Locate the cell with the specified text and output its (x, y) center coordinate. 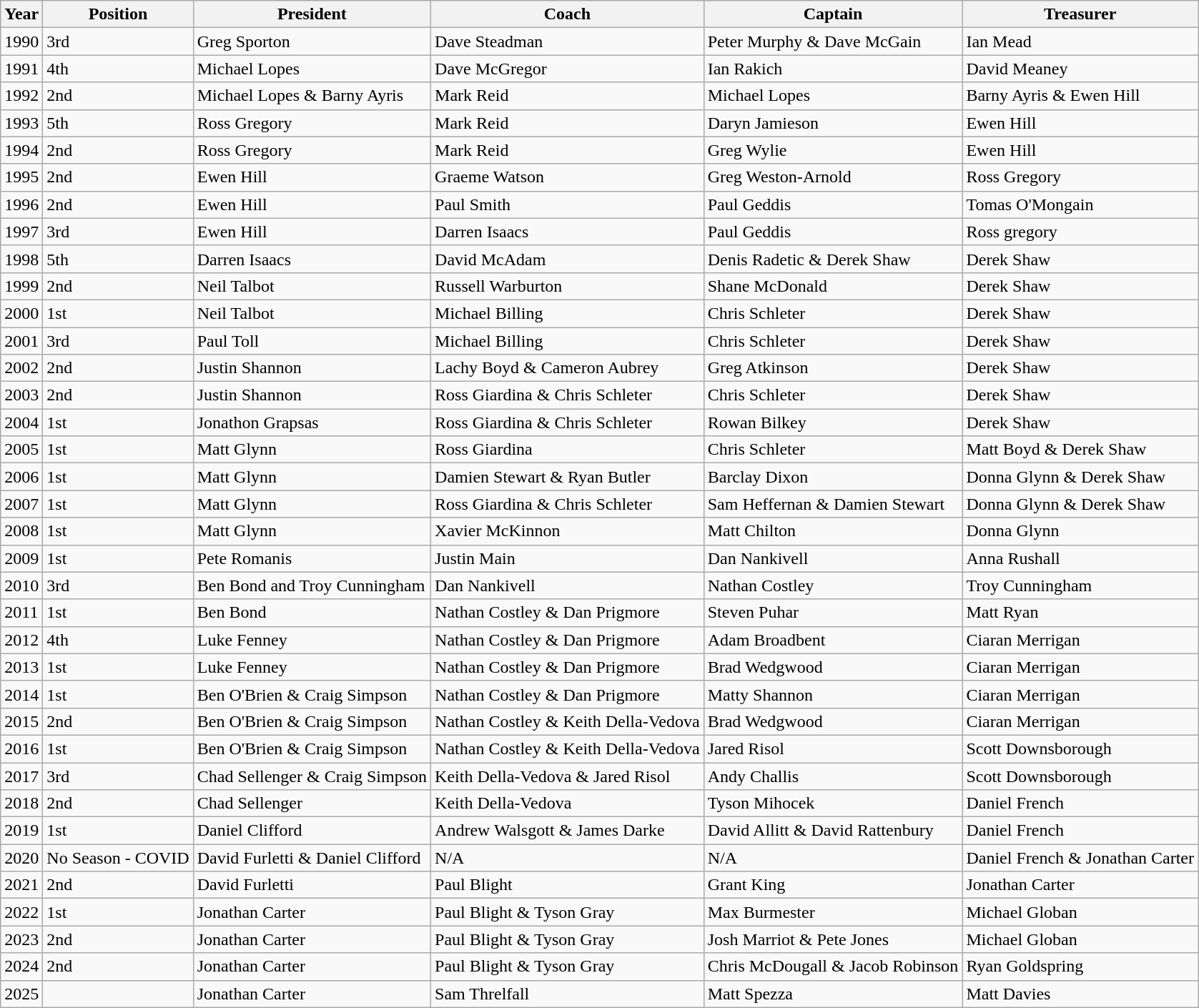
Daniel French & Jonathan Carter (1080, 858)
Greg Weston-Arnold (833, 177)
2000 (21, 313)
2022 (21, 912)
Denis Radetic & Derek Shaw (833, 259)
Paul Smith (568, 204)
1990 (21, 41)
Greg Sporton (312, 41)
2007 (21, 504)
Coach (568, 14)
2004 (21, 423)
Dave McGregor (568, 69)
Rowan Bilkey (833, 423)
Ian Rakich (833, 69)
Matt Ryan (1080, 613)
Tomas O'Mongain (1080, 204)
Grant King (833, 885)
Chad Sellenger (312, 804)
President (312, 14)
Dave Steadman (568, 41)
2012 (21, 640)
Matt Spezza (833, 994)
Michael Lopes & Barny Ayris (312, 96)
Matt Chilton (833, 531)
2015 (21, 721)
Daniel Clifford (312, 831)
Troy Cunningham (1080, 585)
Matt Boyd & Derek Shaw (1080, 450)
2024 (21, 967)
Pete Romanis (312, 558)
2013 (21, 667)
1998 (21, 259)
Andy Challis (833, 776)
2025 (21, 994)
Nathan Costley (833, 585)
Greg Wylie (833, 150)
David Furletti (312, 885)
1999 (21, 286)
2005 (21, 450)
Russell Warburton (568, 286)
2009 (21, 558)
Damien Stewart & Ryan Butler (568, 477)
Lachy Boyd & Cameron Aubrey (568, 368)
Chris McDougall & Jacob Robinson (833, 967)
No Season - COVID (118, 858)
Sam Threlfall (568, 994)
David Allitt & David Rattenbury (833, 831)
Ian Mead (1080, 41)
Tyson Mihocek (833, 804)
Barclay Dixon (833, 477)
Greg Atkinson (833, 368)
2016 (21, 748)
Peter Murphy & Dave McGain (833, 41)
Josh Marriot & Pete Jones (833, 939)
Year (21, 14)
Ben Bond and Troy Cunningham (312, 585)
Steven Puhar (833, 613)
2003 (21, 395)
1993 (21, 123)
2006 (21, 477)
David Meaney (1080, 69)
Keith Della-Vedova (568, 804)
Xavier McKinnon (568, 531)
2018 (21, 804)
2011 (21, 613)
1996 (21, 204)
Captain (833, 14)
Ross Giardina (568, 450)
2020 (21, 858)
Chad Sellenger & Craig Simpson (312, 776)
1995 (21, 177)
2002 (21, 368)
Justin Main (568, 558)
Daryn Jamieson (833, 123)
Ross gregory (1080, 232)
Sam Heffernan & Damien Stewart (833, 504)
2008 (21, 531)
Adam Broadbent (833, 640)
1997 (21, 232)
Donna Glynn (1080, 531)
Keith Della-Vedova & Jared Risol (568, 776)
1992 (21, 96)
2023 (21, 939)
2001 (21, 341)
Graeme Watson (568, 177)
Barny Ayris & Ewen Hill (1080, 96)
Position (118, 14)
Anna Rushall (1080, 558)
Shane McDonald (833, 286)
Ben Bond (312, 613)
Jared Risol (833, 748)
Jonathon Grapsas (312, 423)
Matt Davies (1080, 994)
2019 (21, 831)
2010 (21, 585)
David McAdam (568, 259)
David Furletti & Daniel Clifford (312, 858)
Ryan Goldspring (1080, 967)
Andrew Walsgott & James Darke (568, 831)
Paul Toll (312, 341)
1991 (21, 69)
2021 (21, 885)
Paul Blight (568, 885)
Matty Shannon (833, 694)
Max Burmester (833, 912)
Treasurer (1080, 14)
1994 (21, 150)
2017 (21, 776)
2014 (21, 694)
